Find where the given text appears and provide that cell's center as (X, Y) coordinate. 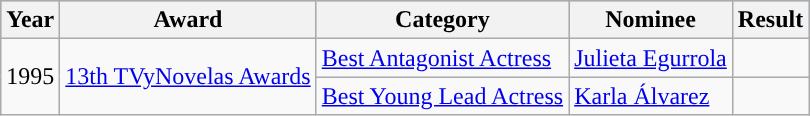
Julieta Egurrola (651, 58)
13th TVyNovelas Awards (188, 77)
Karla Álvarez (651, 96)
Result (770, 20)
Best Young Lead Actress (442, 96)
Nominee (651, 20)
Best Antagonist Actress (442, 58)
Award (188, 20)
Category (442, 20)
Year (30, 20)
1995 (30, 77)
